Provide the (x, y) coordinate of the cell's center where the given text is located.  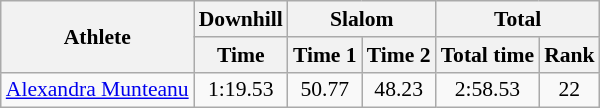
22 (570, 90)
50.77 (325, 90)
Total (518, 19)
Athlete (98, 36)
Slalom (362, 19)
Alexandra Munteanu (98, 90)
1:19.53 (241, 90)
48.23 (399, 90)
Time (241, 55)
Time 2 (399, 55)
2:58.53 (488, 90)
Total time (488, 55)
Time 1 (325, 55)
Rank (570, 55)
Downhill (241, 19)
